Provide the (x, y) coordinate of the cell's center where the given text is located.  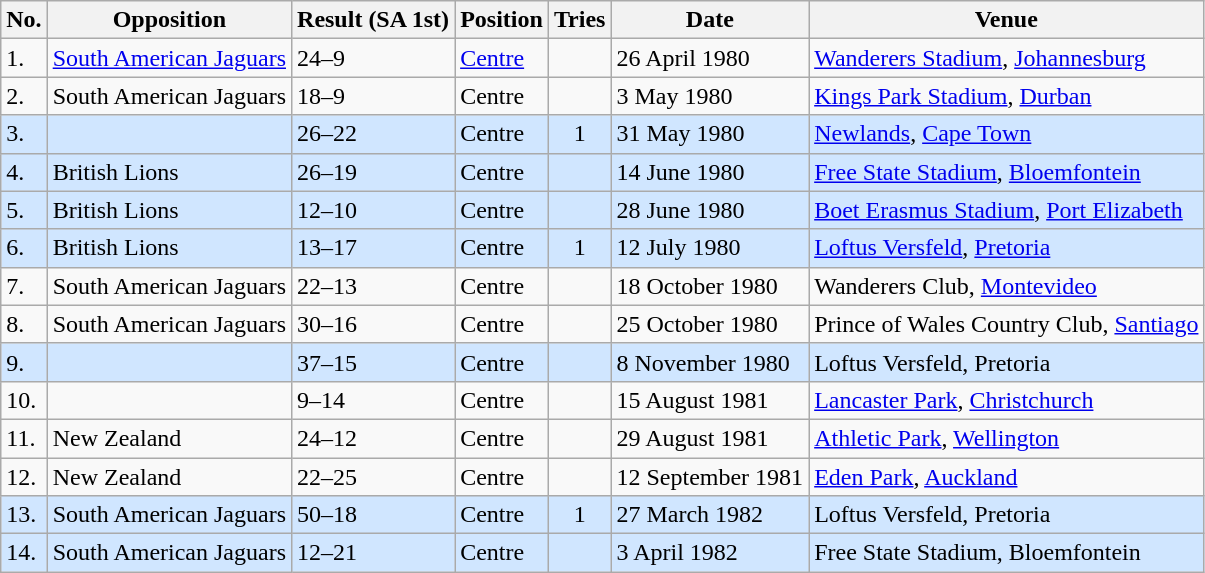
12. (24, 477)
14. (24, 553)
27 March 1982 (710, 515)
Wanderers Club, Montevideo (1006, 286)
14 June 1980 (710, 172)
3 May 1980 (710, 96)
29 August 1981 (710, 438)
37–15 (374, 362)
31 May 1980 (710, 134)
22–13 (374, 286)
6. (24, 248)
8 November 1980 (710, 362)
3 April 1982 (710, 553)
Prince of Wales Country Club, Santiago (1006, 324)
Newlands, Cape Town (1006, 134)
9–14 (374, 400)
Position (502, 20)
50–18 (374, 515)
Boet Erasmus Stadium, Port Elizabeth (1006, 210)
12 September 1981 (710, 477)
8. (24, 324)
13. (24, 515)
26 April 1980 (710, 58)
3. (24, 134)
24–12 (374, 438)
18 October 1980 (710, 286)
18–9 (374, 96)
Tries (580, 20)
30–16 (374, 324)
Lancaster Park, Christchurch (1006, 400)
Venue (1006, 20)
Result (SA 1st) (374, 20)
Kings Park Stadium, Durban (1006, 96)
5. (24, 210)
1. (24, 58)
15 August 1981 (710, 400)
24–9 (374, 58)
No. (24, 20)
2. (24, 96)
10. (24, 400)
Athletic Park, Wellington (1006, 438)
13–17 (374, 248)
25 October 1980 (710, 324)
12–10 (374, 210)
Wanderers Stadium, Johannesburg (1006, 58)
26–22 (374, 134)
11. (24, 438)
12–21 (374, 553)
22–25 (374, 477)
Opposition (169, 20)
12 July 1980 (710, 248)
7. (24, 286)
26–19 (374, 172)
9. (24, 362)
4. (24, 172)
28 June 1980 (710, 210)
Eden Park, Auckland (1006, 477)
Date (710, 20)
